For the text-containing cell, return its midpoint in (x, y) coordinate format. 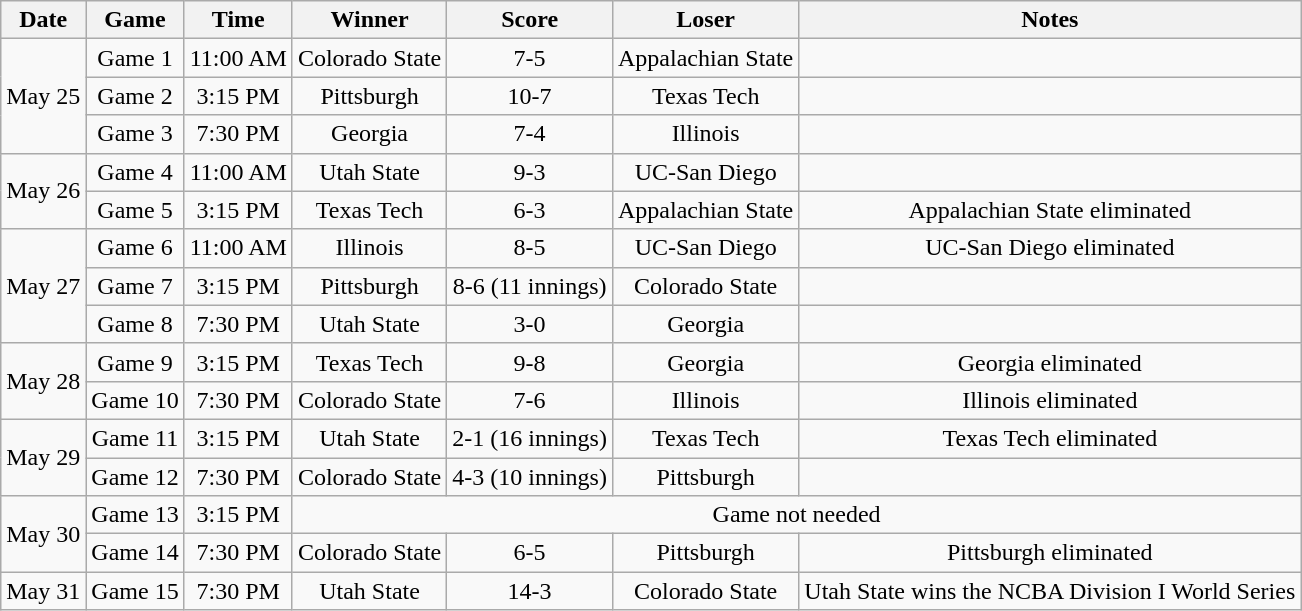
Game 2 (135, 96)
Time (238, 20)
14-3 (530, 591)
Game 15 (135, 591)
Game (135, 20)
Notes (1050, 20)
Georgia eliminated (1050, 362)
Pittsburgh eliminated (1050, 553)
Date (44, 20)
May 26 (44, 191)
8-6 (11 innings) (530, 286)
Game 14 (135, 553)
Illinois eliminated (1050, 400)
2-1 (16 innings) (530, 438)
UC-San Diego eliminated (1050, 248)
May 30 (44, 534)
Game 1 (135, 58)
7-6 (530, 400)
Game 3 (135, 134)
9-8 (530, 362)
4-3 (10 innings) (530, 477)
10-7 (530, 96)
May 31 (44, 591)
Game 4 (135, 172)
8-5 (530, 248)
Game 6 (135, 248)
Game 5 (135, 210)
Score (530, 20)
7-4 (530, 134)
Utah State wins the NCBA Division I World Series (1050, 591)
6-3 (530, 210)
Game 13 (135, 515)
Game 8 (135, 324)
6-5 (530, 553)
Loser (705, 20)
7-5 (530, 58)
Game not needed (796, 515)
May 25 (44, 96)
May 28 (44, 381)
Game 10 (135, 400)
Winner (369, 20)
Texas Tech eliminated (1050, 438)
Game 12 (135, 477)
3-0 (530, 324)
May 27 (44, 286)
Game 9 (135, 362)
Appalachian State eliminated (1050, 210)
Game 11 (135, 438)
9-3 (530, 172)
May 29 (44, 457)
Game 7 (135, 286)
